Capture the cell that displays the provided text and extract its (X, Y) central coordinate. 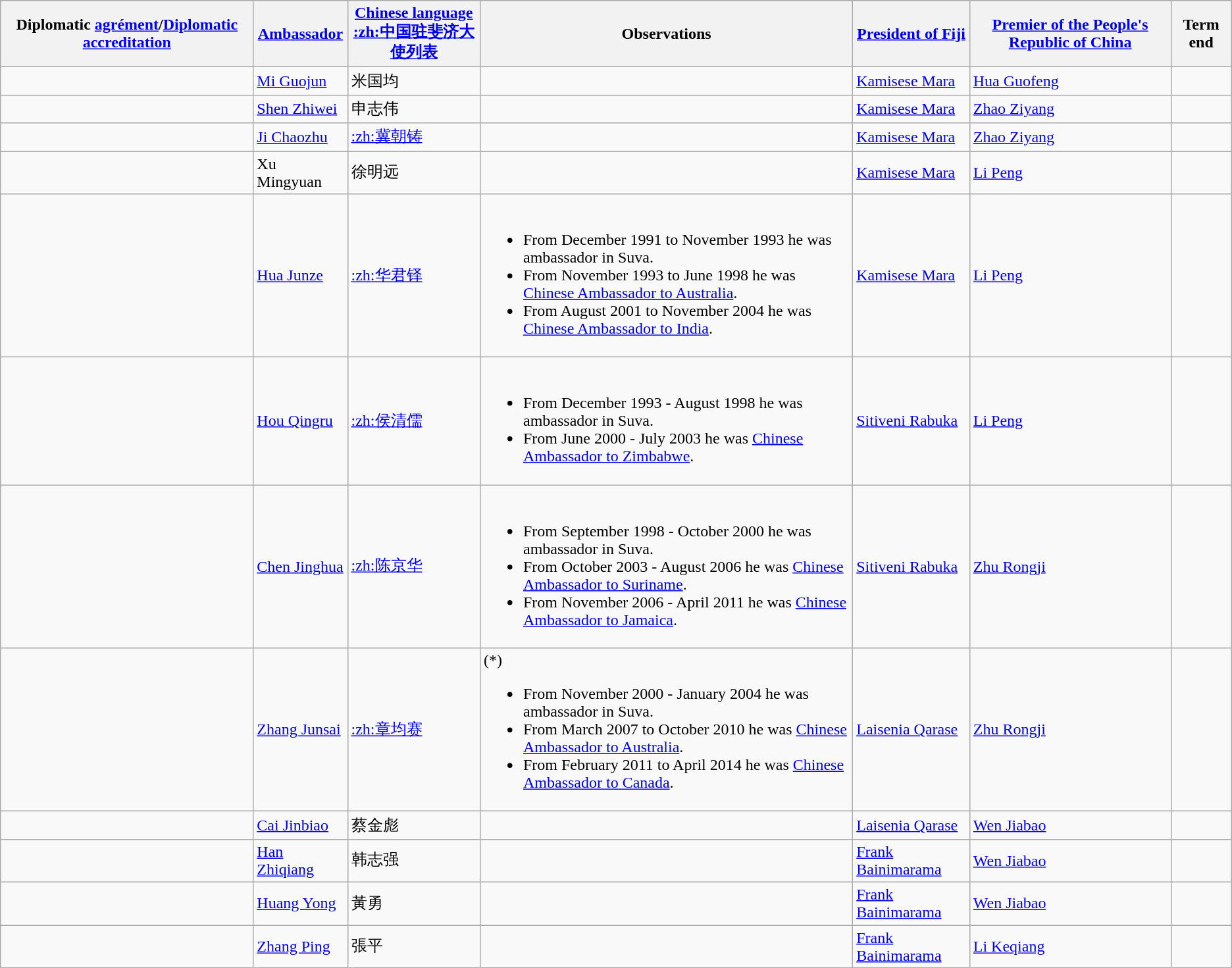
申志伟 (413, 109)
:zh:陈京华 (413, 567)
黃勇 (413, 903)
:zh:冀朝铸 (413, 137)
Hou Qingru (300, 421)
Hua Guofeng (1070, 82)
徐明远 (413, 172)
Chinese language:zh:中国驻斐济大使列表 (413, 34)
Diplomatic agrément/Diplomatic accreditation (127, 34)
Mi Guojun (300, 82)
Shen Zhiwei (300, 109)
Ji Chaozhu (300, 137)
Zhang Ping (300, 946)
Hua Junze (300, 276)
President of Fiji (911, 34)
Chen Jinghua (300, 567)
From December 1993 - August 1998 he was ambassador in Suva.From June 2000 - July 2003 he was Chinese Ambassador to Zimbabwe. (666, 421)
張平 (413, 946)
Observations (666, 34)
Term end (1201, 34)
:zh:章均赛 (413, 730)
:zh:华君铎 (413, 276)
Li Keqiang (1070, 946)
Huang Yong (300, 903)
Han Zhiqiang (300, 861)
:zh:侯清儒 (413, 421)
Xu Mingyuan (300, 172)
Ambassador (300, 34)
韩志强 (413, 861)
米国均 (413, 82)
蔡金彪 (413, 825)
Zhang Junsai (300, 730)
Cai Jinbiao (300, 825)
Premier of the People's Republic of China (1070, 34)
